Return [x, y] of the center of cell containing provided text 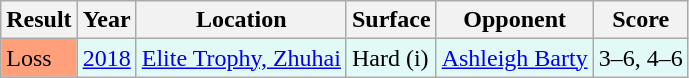
Loss [39, 58]
Location [241, 20]
2018 [106, 58]
Surface [391, 20]
Score [640, 20]
3–6, 4–6 [640, 58]
Hard (i) [391, 58]
Result [39, 20]
Opponent [514, 20]
Ashleigh Barty [514, 58]
Elite Trophy, Zhuhai [241, 58]
Year [106, 20]
